Find where the given text appears and provide that cell's center as [X, Y] coordinate. 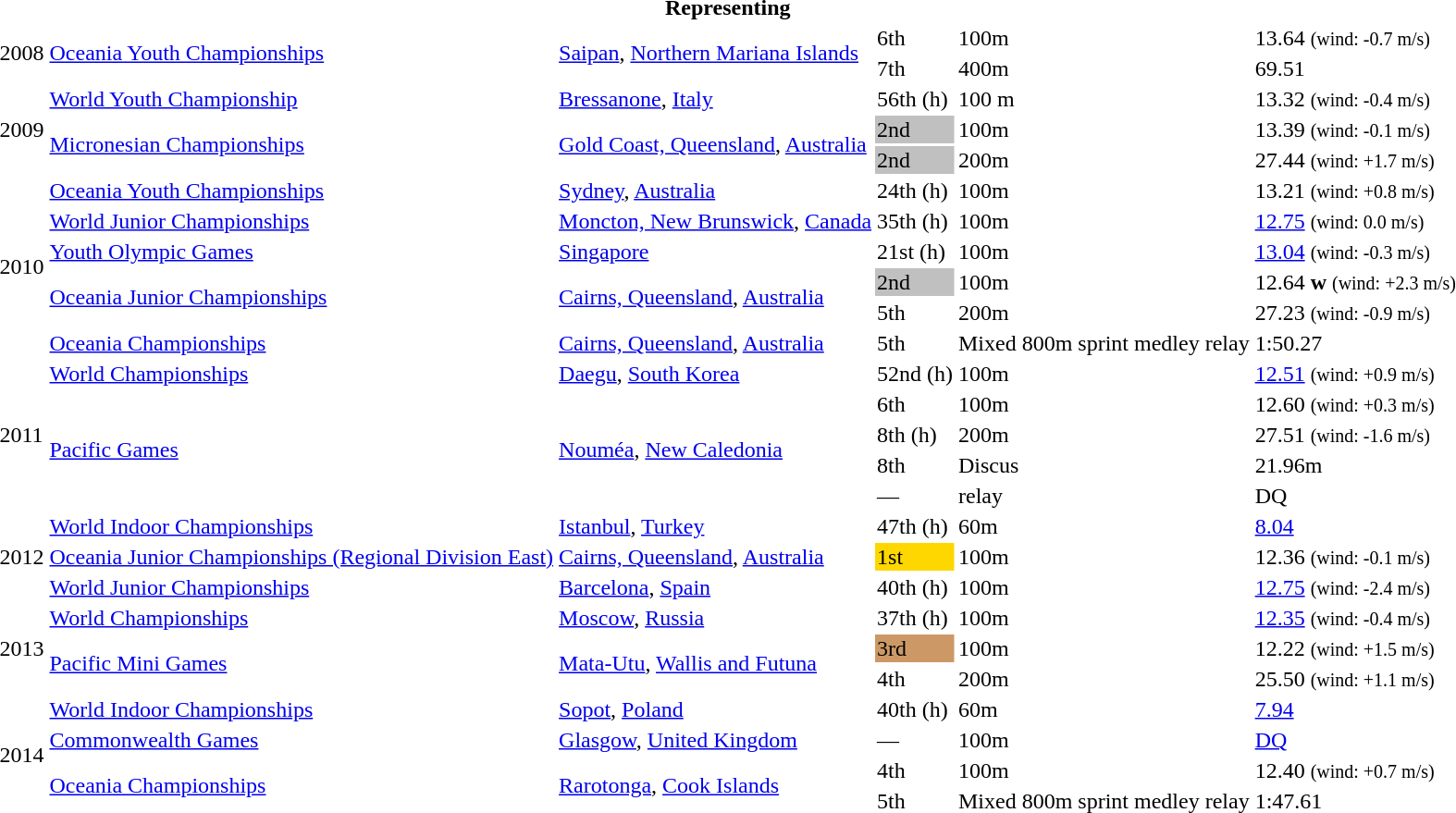
8th [916, 465]
Bressanone, Italy [716, 99]
Mixed 800m sprint medley relay [1104, 343]
7th [916, 68]
relay [1104, 496]
Pacific Games [302, 450]
37th (h) [916, 618]
Commonwealth Games [302, 740]
400m [1104, 68]
Istanbul, Turkey [716, 526]
Sopot, Poland [716, 709]
Saipan, Northern Mariana Islands [716, 54]
Discus [1104, 465]
Glasgow, United Kingdom [716, 740]
Singapore [716, 252]
47th (h) [916, 526]
Mata-Utu, Wallis and Futuna [716, 664]
3rd [916, 648]
Moncton, New Brunswick, Canada [716, 221]
52nd (h) [916, 374]
35th (h) [916, 221]
Oceania Championships [302, 343]
Gold Coast, Queensland, Australia [716, 144]
Micronesian Championships [302, 144]
Daegu, South Korea [716, 374]
24th (h) [916, 191]
Pacific Mini Games [302, 664]
World Youth Championship [302, 99]
Nouméa, New Caledonia [716, 450]
21st (h) [916, 252]
Sydney, Australia [716, 191]
100 m [1104, 99]
8th (h) [916, 435]
Oceania Junior Championships (Regional Division East) [302, 557]
1st [916, 557]
Moscow, Russia [716, 618]
Oceania Junior Championships [302, 298]
Youth Olympic Games [302, 252]
Barcelona, Spain [716, 587]
56th (h) [916, 99]
